Return the (x, y) coordinate for the center point of the cell that contains the specified text.  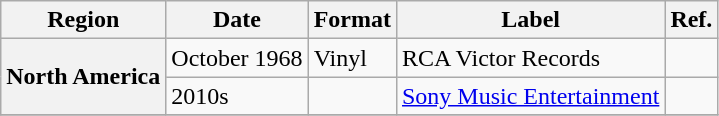
Region (84, 20)
North America (84, 77)
Ref. (692, 20)
RCA Victor Records (530, 58)
Vinyl (352, 58)
Label (530, 20)
Date (237, 20)
Sony Music Entertainment (530, 96)
Format (352, 20)
2010s (237, 96)
October 1968 (237, 58)
